Identify which cell holds the provided text, then report its [x, y] central coordinate. 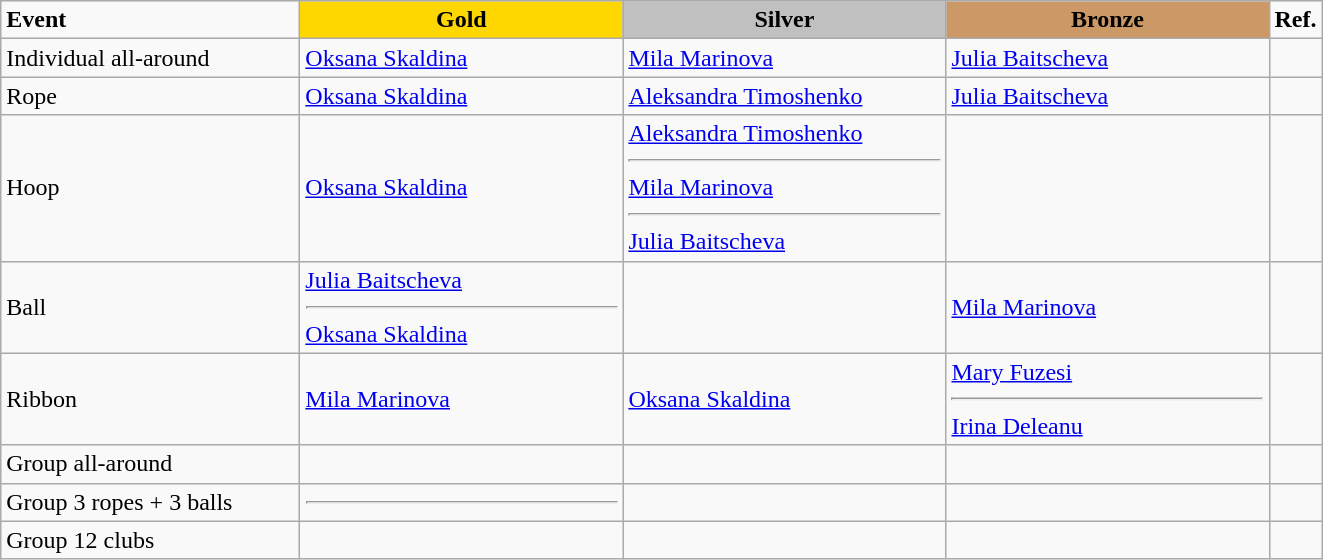
Rope [150, 96]
Julia Baitscheva Oksana Skaldina [462, 307]
Ribbon [150, 399]
Gold [462, 20]
Group 3 ropes + 3 balls [150, 502]
Hoop [150, 188]
Ball [150, 307]
Group 12 clubs [150, 540]
Aleksandra Timoshenko [784, 96]
Bronze [1108, 20]
Group all-around [150, 464]
Aleksandra Timoshenko Mila Marinova Julia Baitscheva [784, 188]
Individual all-around [150, 58]
Silver [784, 20]
Ref. [1296, 20]
Mary Fuzesi Irina Deleanu [1108, 399]
Event [150, 20]
